Scan for the cell matching the given text and deliver its (x, y) coordinate at center. 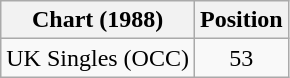
Position (241, 20)
Chart (1988) (98, 20)
UK Singles (OCC) (98, 58)
53 (241, 58)
